Search for the cell housing the specified text and yield its [x, y] center coordinate. 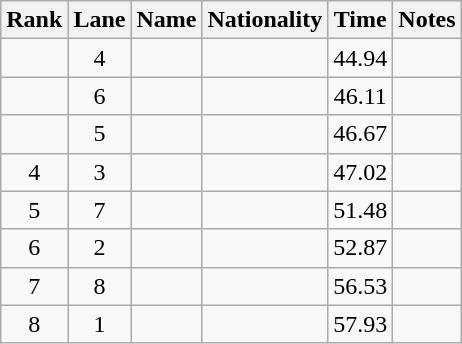
1 [100, 324]
44.94 [360, 58]
51.48 [360, 210]
57.93 [360, 324]
Rank [34, 20]
46.67 [360, 134]
Time [360, 20]
Nationality [265, 20]
56.53 [360, 286]
46.11 [360, 96]
52.87 [360, 248]
Notes [427, 20]
47.02 [360, 172]
Lane [100, 20]
3 [100, 172]
2 [100, 248]
Name [166, 20]
